Pinpoint the cell where the given text exists, returning its (x, y) midpoint coordinate. 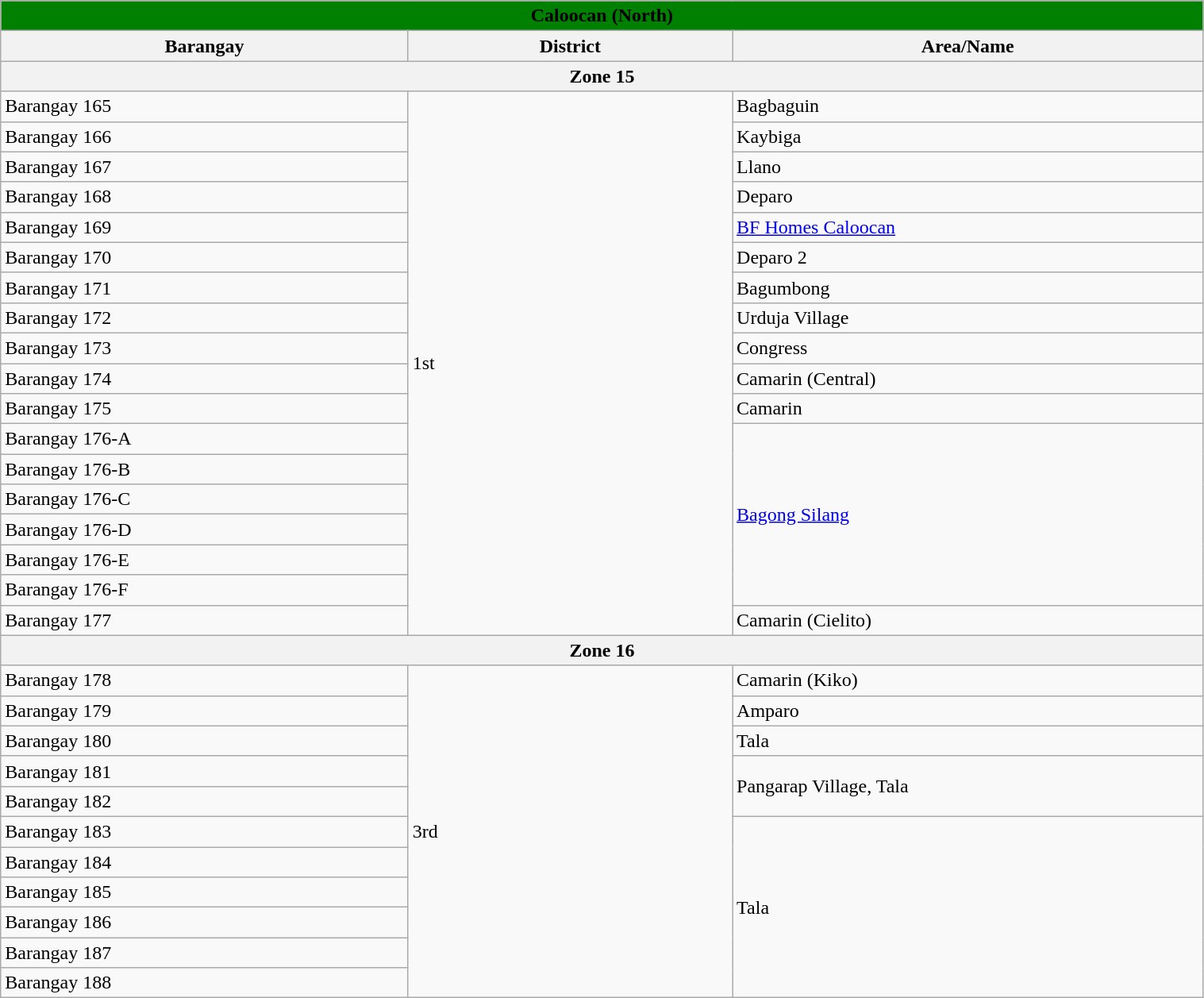
Bagong Silang (968, 514)
Barangay 171 (205, 287)
Barangay 169 (205, 227)
Barangay 176-D (205, 530)
Barangay 186 (205, 923)
Bagumbong (968, 287)
Barangay 178 (205, 680)
Congress (968, 348)
Barangay 165 (205, 106)
Barangay 176-C (205, 499)
Bagbaguin (968, 106)
Barangay 187 (205, 953)
Barangay 176-B (205, 469)
Barangay 173 (205, 348)
Deparo 2 (968, 257)
Barangay 172 (205, 318)
Barangay 183 (205, 831)
Barangay 176-F (205, 590)
Camarin (Kiko) (968, 680)
Kaybiga (968, 137)
Camarin (Cielito) (968, 620)
Barangay 185 (205, 892)
Barangay 176-A (205, 439)
Pangarap Village, Tala (968, 786)
Deparo (968, 197)
Caloocan (North) (602, 16)
Camarin (Central) (968, 379)
Barangay 181 (205, 771)
BF Homes Caloocan (968, 227)
Zone 15 (602, 76)
Barangay 177 (205, 620)
Zone 16 (602, 650)
Barangay (205, 46)
Barangay 182 (205, 801)
Barangay 170 (205, 257)
Barangay 180 (205, 741)
Barangay 184 (205, 861)
Barangay 176-E (205, 560)
Barangay 179 (205, 711)
Urduja Village (968, 318)
Area/Name (968, 46)
Amparo (968, 711)
District (570, 46)
Barangay 166 (205, 137)
Camarin (968, 409)
Barangay 175 (205, 409)
Barangay 174 (205, 379)
1st (570, 364)
Barangay 167 (205, 167)
Barangay 188 (205, 983)
Llano (968, 167)
Barangay 168 (205, 197)
3rd (570, 832)
